Identify which cell holds the provided text, then report its (X, Y) central coordinate. 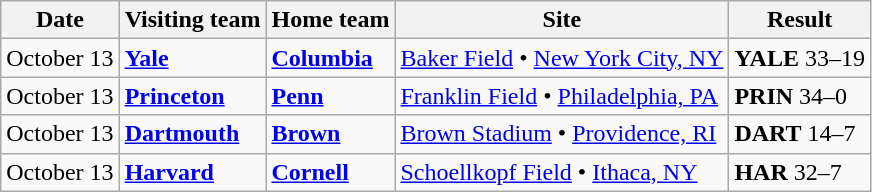
HAR 32–7 (800, 172)
Harvard (192, 172)
Visiting team (192, 20)
Yale (192, 58)
Baker Field • New York City, NY (562, 58)
Princeton (192, 96)
PRIN 34–0 (800, 96)
Penn (330, 96)
DART 14–7 (800, 134)
Brown (330, 134)
Columbia (330, 58)
Brown Stadium • Providence, RI (562, 134)
Result (800, 20)
Franklin Field • Philadelphia, PA (562, 96)
Home team (330, 20)
Date (60, 20)
Site (562, 20)
Schoellkopf Field • Ithaca, NY (562, 172)
Dartmouth (192, 134)
Cornell (330, 172)
YALE 33–19 (800, 58)
